Search for the cell housing the specified text and yield its (x, y) center coordinate. 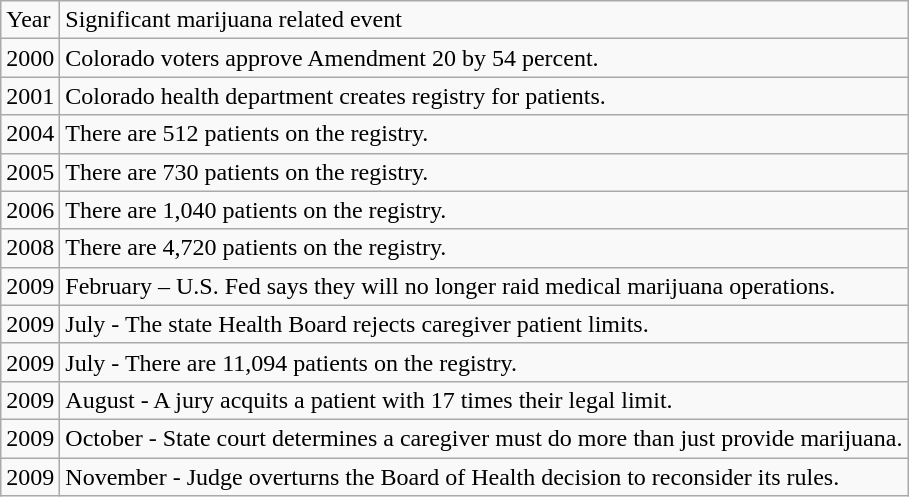
There are 512 patients on the registry. (484, 134)
August - A jury acquits a patient with 17 times their legal limit. (484, 400)
Colorado health department creates registry for patients. (484, 96)
There are 4,720 patients on the registry. (484, 248)
November - Judge overturns the Board of Health decision to reconsider its rules. (484, 477)
October - State court determines a caregiver must do more than just provide marijuana. (484, 438)
2006 (30, 210)
There are 730 patients on the registry. (484, 172)
There are 1,040 patients on the registry. (484, 210)
July - There are 11,094 patients on the registry. (484, 362)
2005 (30, 172)
2001 (30, 96)
Colorado voters approve Amendment 20 by 54 percent. (484, 58)
2000 (30, 58)
Significant marijuana related event (484, 20)
2004 (30, 134)
Year (30, 20)
February – U.S. Fed says they will no longer raid medical marijuana operations. (484, 286)
2008 (30, 248)
July - The state Health Board rejects caregiver patient limits. (484, 324)
